Find where the given text appears and provide that cell's center as [X, Y] coordinate. 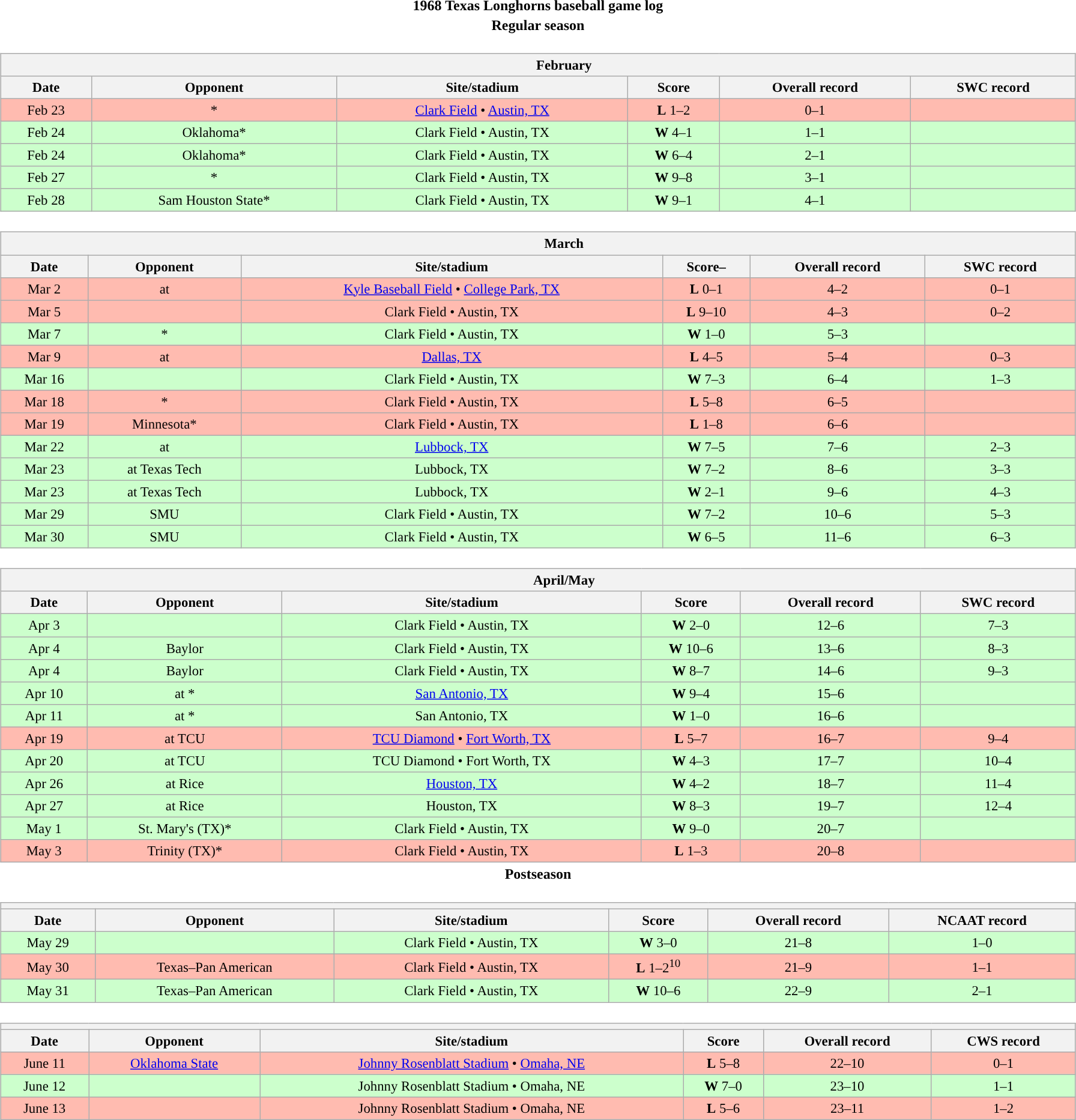
Trinity (TX)* [185, 851]
Apr 3 [44, 625]
Dallas, TX [452, 357]
10–6 [837, 514]
15–6 [830, 693]
Mar 18 [44, 402]
Mar 16 [44, 379]
0–3 [1000, 357]
Mar 29 [44, 514]
W 6–5 [706, 537]
4–2 [837, 289]
19–7 [830, 806]
February [538, 65]
L 0–1 [706, 289]
L 1–2 [674, 110]
W 9–4 [691, 693]
5–4 [837, 357]
St. Mary's (TX)* [185, 828]
NCAAT record [982, 921]
Apr 11 [44, 715]
6–3 [1000, 537]
0–2 [1000, 312]
4–1 [815, 200]
1–2 [1004, 1108]
12–4 [998, 806]
April/May [538, 580]
Mar 2 [44, 289]
May 1 [44, 828]
18–7 [830, 783]
Feb 28 [46, 200]
March [538, 244]
L 4–5 [706, 357]
L 5–6 [723, 1108]
12–6 [830, 625]
Mar 22 [44, 447]
Mar 30 [44, 537]
3–1 [815, 178]
June 11 [44, 1063]
L 1–8 [706, 424]
7–3 [998, 625]
20–8 [830, 851]
14–6 [830, 670]
Apr 20 [44, 760]
16–6 [830, 715]
May 29 [48, 943]
W 7–0 [723, 1086]
10–4 [998, 760]
W 9–1 [674, 200]
23–10 [847, 1086]
Mar 5 [44, 312]
Apr 27 [44, 806]
Mar 9 [44, 357]
W 7–3 [706, 379]
6–6 [837, 424]
Feb 27 [46, 178]
W 9–0 [691, 828]
6–5 [837, 402]
June 13 [44, 1108]
W 4–3 [691, 760]
May 3 [44, 851]
W 9–8 [674, 178]
L 1–210 [659, 967]
Apr 10 [44, 693]
Kyle Baseball Field • College Park, TX [452, 289]
21–8 [799, 943]
22–10 [847, 1063]
1–3 [1000, 379]
7–6 [837, 447]
20–7 [830, 828]
W 8–7 [691, 670]
W 7–5 [706, 447]
8–3 [998, 648]
L 1–3 [691, 851]
Mar 7 [44, 334]
Feb 23 [46, 110]
W 8–3 [691, 806]
May 30 [48, 967]
L 9–10 [706, 312]
1–0 [982, 943]
6–4 [837, 379]
3–3 [1000, 469]
May 31 [48, 991]
W 2–1 [706, 492]
Apr 26 [44, 783]
9–3 [998, 670]
Mar 19 [44, 424]
16–7 [830, 738]
W 6–4 [674, 155]
Score– [706, 266]
22–9 [799, 991]
Apr 19 [44, 738]
W 2–0 [691, 625]
W 4–1 [674, 133]
Sam Houston State* [214, 200]
June 12 [44, 1086]
21–9 [799, 967]
W 3–0 [659, 943]
Oklahoma State [174, 1063]
17–7 [830, 760]
CWS record [1004, 1041]
13–6 [830, 648]
9–6 [837, 492]
Minnesota* [165, 424]
8–6 [837, 469]
W 4–2 [691, 783]
2–3 [1000, 447]
11–6 [837, 537]
23–11 [847, 1108]
11–4 [998, 783]
L 5–7 [691, 738]
9–4 [998, 738]
